Pinpoint the cell where the given text exists, returning its [X, Y] midpoint coordinate. 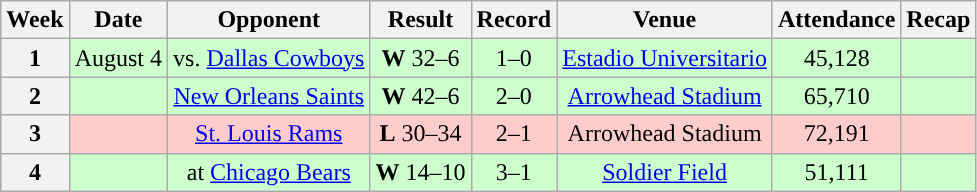
August 4 [118, 58]
W 42–6 [420, 96]
72,191 [836, 134]
Record [514, 20]
Date [118, 20]
2–1 [514, 134]
at Chicago Bears [269, 172]
Result [420, 20]
Attendance [836, 20]
1–0 [514, 58]
W 14–10 [420, 172]
W 32–6 [420, 58]
3 [35, 134]
2–0 [514, 96]
3–1 [514, 172]
Recap [938, 20]
Estadio Universitario [665, 58]
51,111 [836, 172]
4 [35, 172]
St. Louis Rams [269, 134]
Venue [665, 20]
vs. Dallas Cowboys [269, 58]
1 [35, 58]
65,710 [836, 96]
2 [35, 96]
L 30–34 [420, 134]
Opponent [269, 20]
New Orleans Saints [269, 96]
45,128 [836, 58]
Soldier Field [665, 172]
Week [35, 20]
